Detect which cell encompasses the target text, then output its (x, y) center coordinate. 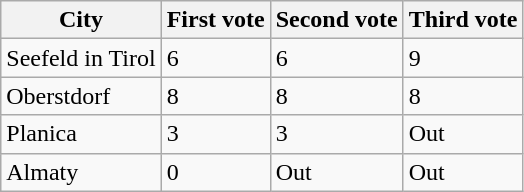
Planica (81, 134)
0 (216, 172)
City (81, 20)
Third vote (463, 20)
9 (463, 58)
Almaty (81, 172)
Oberstdorf (81, 96)
Second vote (336, 20)
Seefeld in Tirol (81, 58)
First vote (216, 20)
